Scan for the cell matching the given text and deliver its (x, y) coordinate at center. 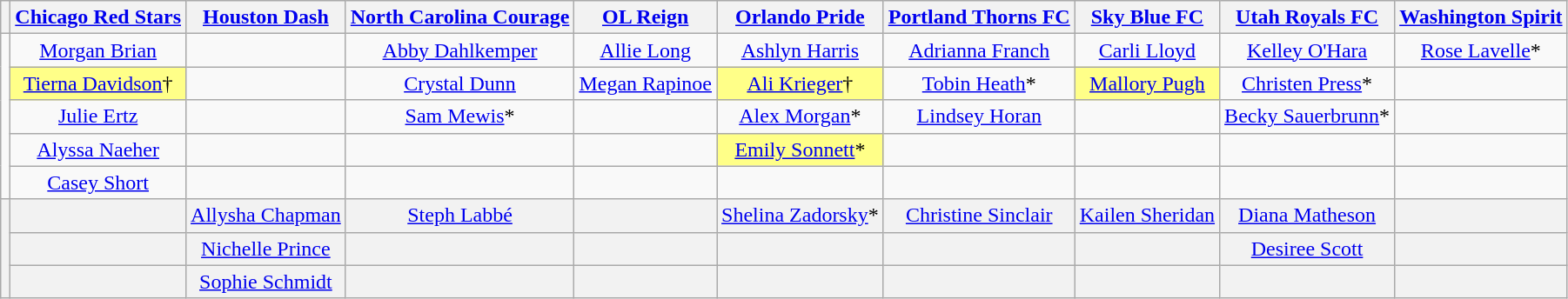
Houston Dash (266, 17)
Sophie Schmidt (266, 282)
Sam Mewis* (459, 116)
Tierna Davidson† (98, 83)
Orlando Pride (801, 17)
Tobin Heath* (979, 83)
Diana Matheson (1307, 216)
Emily Sonnett* (801, 149)
Crystal Dunn (459, 83)
Chicago Red Stars (98, 17)
Megan Rapinoe (646, 83)
Nichelle Prince (266, 249)
Ashlyn Harris (801, 50)
Carli Lloyd (1147, 50)
Allie Long (646, 50)
Ali Krieger† (801, 83)
Morgan Brian (98, 50)
Washington Spirit (1481, 17)
Allysha Chapman (266, 216)
Becky Sauerbrunn* (1307, 116)
Abby Dahlkemper (459, 50)
Utah Royals FC (1307, 17)
Shelina Zadorsky* (801, 216)
Kailen Sheridan (1147, 216)
OL Reign (646, 17)
Alyssa Naeher (98, 149)
Kelley O'Hara (1307, 50)
Steph Labbé (459, 216)
Alex Morgan* (801, 116)
North Carolina Courage (459, 17)
Julie Ertz (98, 116)
Rose Lavelle* (1481, 50)
Casey Short (98, 183)
Christine Sinclair (979, 216)
Christen Press* (1307, 83)
Lindsey Horan (979, 116)
Portland Thorns FC (979, 17)
Sky Blue FC (1147, 17)
Adrianna Franch (979, 50)
Desiree Scott (1307, 249)
Mallory Pugh (1147, 83)
